Return the [X, Y] coordinate for the center point of the cell that contains the specified text.  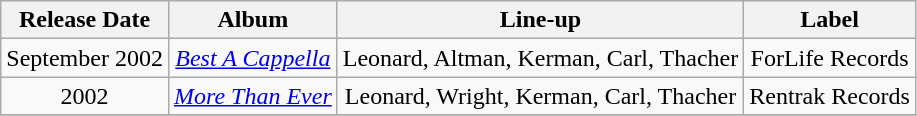
Label [830, 20]
Leonard, Altman, Kerman, Carl, Thacher [540, 58]
Leonard, Wright, Kerman, Carl, Thacher [540, 96]
Album [252, 20]
ForLife Records [830, 58]
September 2002 [85, 58]
More Than Ever [252, 96]
Release Date [85, 20]
Line-up [540, 20]
Best A Cappella [252, 58]
Rentrak Records [830, 96]
2002 [85, 96]
